Identify which cell holds the provided text, then report its [x, y] central coordinate. 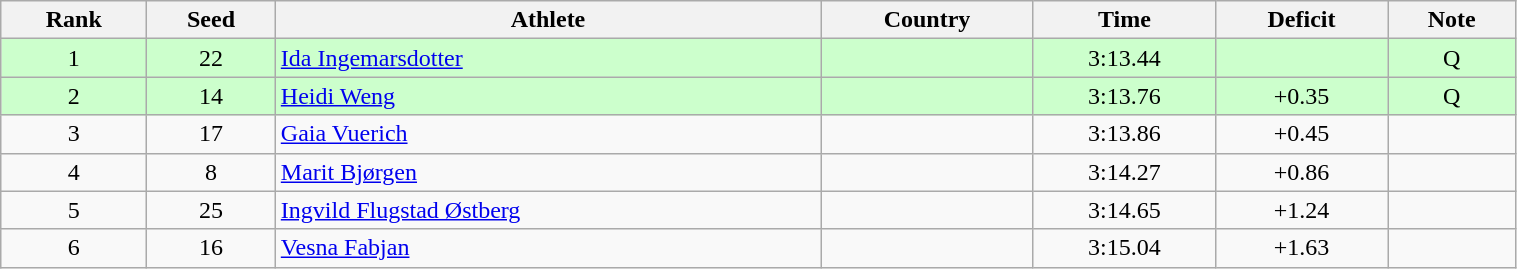
16 [212, 248]
+0.86 [1302, 172]
Time [1124, 20]
+0.45 [1302, 134]
22 [212, 58]
2 [74, 96]
3:14.27 [1124, 172]
4 [74, 172]
Seed [212, 20]
25 [212, 210]
Vesna Fabjan [548, 248]
+1.63 [1302, 248]
Country [928, 20]
3:13.44 [1124, 58]
Note [1452, 20]
Ida Ingemarsdotter [548, 58]
Deficit [1302, 20]
+0.35 [1302, 96]
Marit Bjørgen [548, 172]
+1.24 [1302, 210]
3:13.76 [1124, 96]
14 [212, 96]
Heidi Weng [548, 96]
Gaia Vuerich [548, 134]
8 [212, 172]
3:13.86 [1124, 134]
Rank [74, 20]
3 [74, 134]
17 [212, 134]
1 [74, 58]
3:15.04 [1124, 248]
3:14.65 [1124, 210]
5 [74, 210]
Ingvild Flugstad Østberg [548, 210]
6 [74, 248]
Athlete [548, 20]
